Return the (x, y) coordinate for the center point of the cell that contains the specified text.  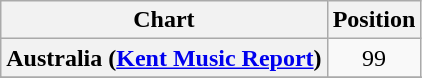
Australia (Kent Music Report) (164, 58)
Position (374, 20)
99 (374, 58)
Chart (164, 20)
